From the cell containing the given text, extract its center point as [x, y] coordinate. 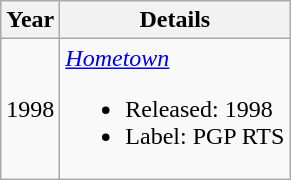
1998 [30, 109]
Year [30, 20]
HometownReleased: 1998Label: PGP RTS [175, 109]
Details [175, 20]
